Return (X, Y) of the center of cell containing provided text 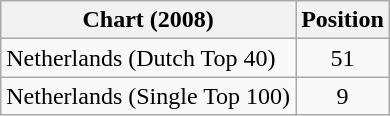
Netherlands (Single Top 100) (148, 96)
Chart (2008) (148, 20)
Position (343, 20)
51 (343, 58)
9 (343, 96)
Netherlands (Dutch Top 40) (148, 58)
